Search for the cell housing the specified text and yield its (X, Y) center coordinate. 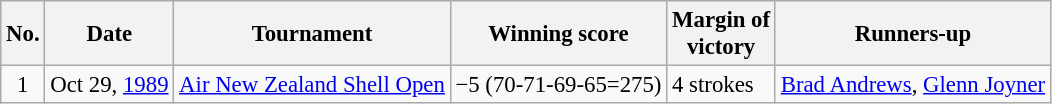
4 strokes (722, 85)
Brad Andrews, Glenn Joyner (912, 85)
−5 (70-71-69-65=275) (558, 85)
No. (23, 34)
Date (110, 34)
Air New Zealand Shell Open (312, 85)
Winning score (558, 34)
1 (23, 85)
Margin ofvictory (722, 34)
Oct 29, 1989 (110, 85)
Tournament (312, 34)
Runners-up (912, 34)
